Provide the [x, y] coordinate of the cell's center where the given text is located.  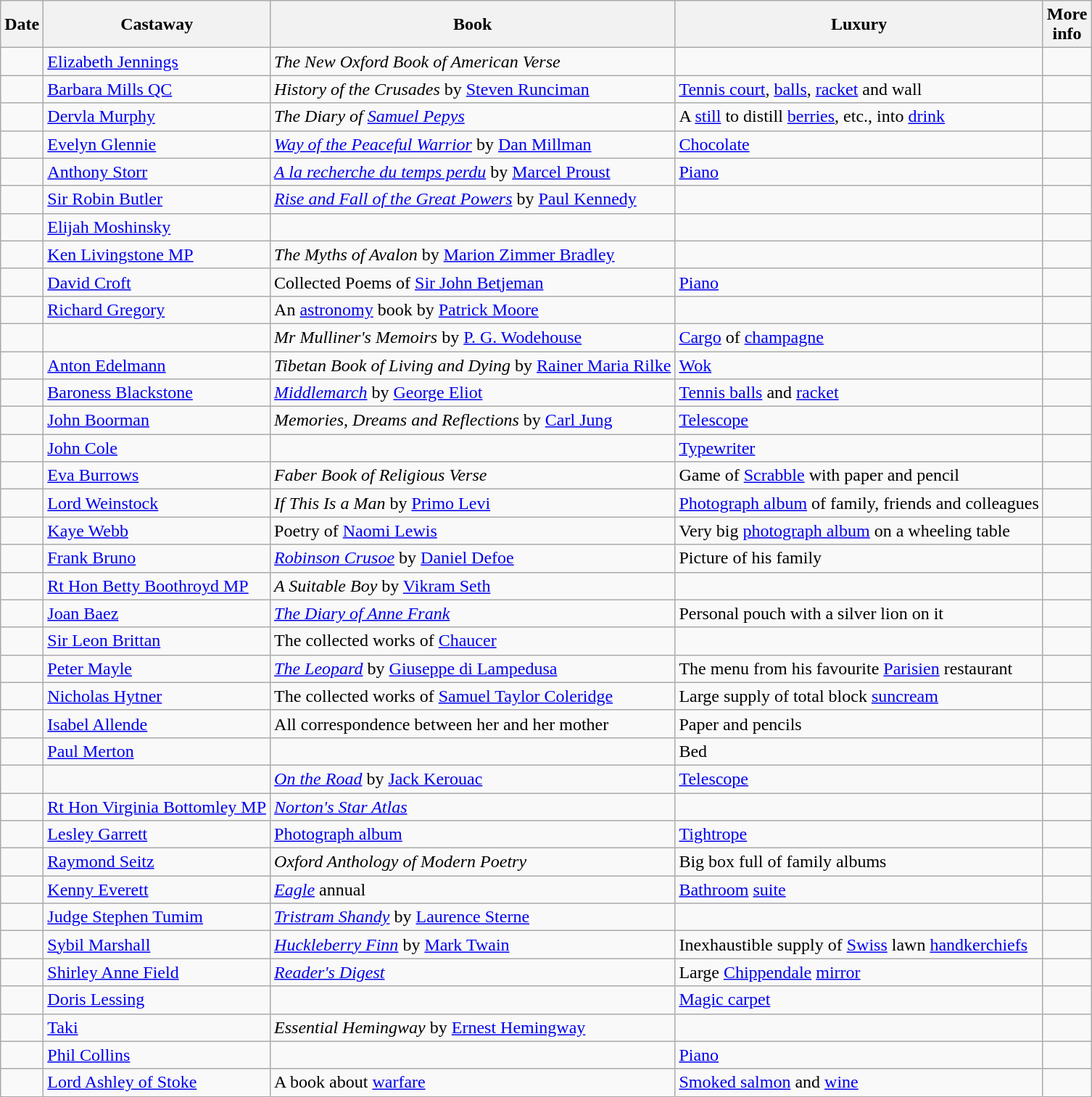
The Leopard by Giuseppe di Lampedusa [473, 668]
Cargo of champagne [859, 337]
Sir Robin Butler [157, 199]
The Diary of Anne Frank [473, 613]
Lesley Garrett [157, 835]
Kenny Everett [157, 890]
Tristram Shandy by Laurence Sterne [473, 917]
Photograph album of family, friends and colleagues [859, 503]
Lord Weinstock [157, 503]
Tibetan Book of Living and Dying by Rainer Maria Rilke [473, 365]
Typewriter [859, 448]
Frank Bruno [157, 558]
Inexhaustible supply of Swiss lawn handkerchiefs [859, 945]
Anton Edelmann [157, 365]
Bathroom suite [859, 890]
Shirley Anne Field [157, 972]
Huckleberry Finn by Mark Twain [473, 945]
Poetry of Naomi Lewis [473, 531]
Date [22, 25]
Lord Ashley of Stoke [157, 1082]
Way of the Peaceful Warrior by Dan Millman [473, 144]
Norton's Star Atlas [473, 807]
Baroness Blackstone [157, 393]
Dervla Murphy [157, 117]
Joan Baez [157, 613]
David Croft [157, 282]
Eagle annual [473, 890]
Very big photograph album on a wheeling table [859, 531]
Chocolate [859, 144]
A book about warfare [473, 1082]
Rise and Fall of the Great Powers by Paul Kennedy [473, 199]
Game of Scrabble with paper and pencil [859, 476]
Ken Livingstone MP [157, 254]
John Cole [157, 448]
Sybil Marshall [157, 945]
Mr Mulliner's Memoirs by P. G. Wodehouse [473, 337]
Middlemarch by George Eliot [473, 393]
Tennis balls and racket [859, 393]
On the Road by Jack Kerouac [473, 779]
The New Oxford Book of American Verse [473, 62]
The menu from his favourite Parisien restaurant [859, 668]
Essential Hemingway by Ernest Hemingway [473, 1027]
Tennis court, balls, racket and wall [859, 89]
Collected Poems of Sir John Betjeman [473, 282]
Photograph album [473, 835]
Peter Mayle [157, 668]
Elijah Moshinsky [157, 227]
Elizabeth Jennings [157, 62]
Rt Hon Betty Boothroyd MP [157, 586]
Raymond Seitz [157, 862]
The Diary of Samuel Pepys [473, 117]
Reader's Digest [473, 972]
Judge Stephen Tumim [157, 917]
A Suitable Boy by Vikram Seth [473, 586]
Kaye Webb [157, 531]
All correspondence between her and her mother [473, 724]
Rt Hon Virginia Bottomley MP [157, 807]
Phil Collins [157, 1055]
Big box full of family albums [859, 862]
Sir Leon Brittan [157, 641]
Oxford Anthology of Modern Poetry [473, 862]
Barbara Mills QC [157, 89]
If This Is a Man by Primo Levi [473, 503]
Richard Gregory [157, 310]
Nicholas Hytner [157, 696]
Doris Lessing [157, 1000]
Wok [859, 365]
Eva Burrows [157, 476]
The Myths of Avalon by Marion Zimmer Bradley [473, 254]
Bed [859, 751]
Robinson Crusoe by Daniel Defoe [473, 558]
Castaway [157, 25]
Large supply of total block suncream [859, 696]
Evelyn Glennie [157, 144]
Picture of his family [859, 558]
History of the Crusades by Steven Runciman [473, 89]
Book [473, 25]
Isabel Allende [157, 724]
John Boorman [157, 421]
Tightrope [859, 835]
Anthony Storr [157, 172]
An astronomy book by Patrick Moore [473, 310]
Smoked salmon and wine [859, 1082]
Memories, Dreams and Reflections by Carl Jung [473, 421]
A still to distill berries, etc., into drink [859, 117]
Luxury [859, 25]
The collected works of Samuel Taylor Coleridge [473, 696]
Faber Book of Religious Verse [473, 476]
The collected works of Chaucer [473, 641]
Taki [157, 1027]
A la recherche du temps perdu by Marcel Proust [473, 172]
Magic carpet [859, 1000]
Moreinfo [1067, 25]
Paul Merton [157, 751]
Personal pouch with a silver lion on it [859, 613]
Large Chippendale mirror [859, 972]
Paper and pencils [859, 724]
